Locate the cell with the specified text and output its (x, y) center coordinate. 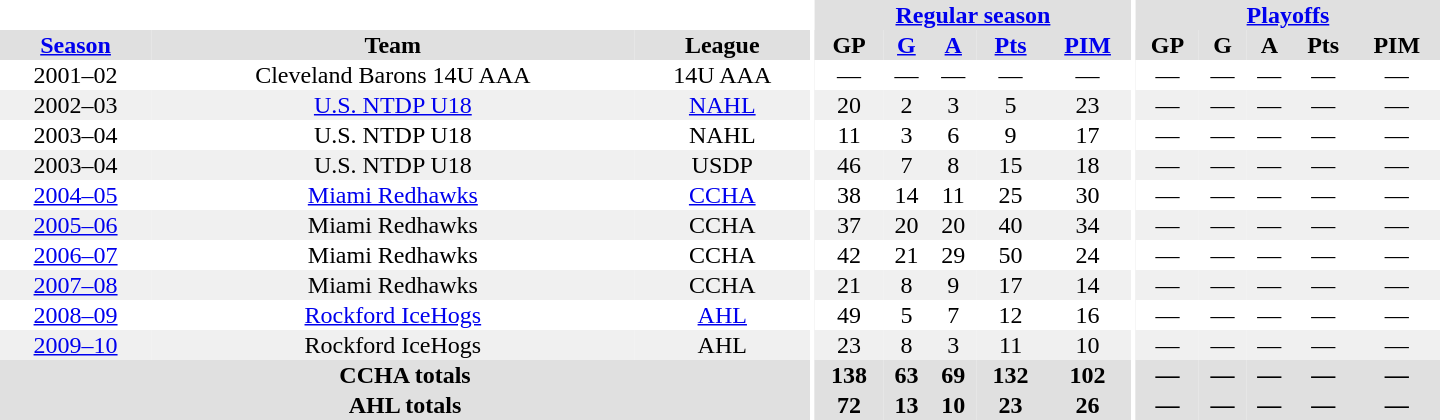
2008–09 (76, 315)
2004–05 (76, 195)
Cleveland Barons 14U AAA (392, 75)
14U AAA (722, 75)
2005–06 (76, 225)
30 (1087, 195)
49 (849, 315)
24 (1087, 255)
18 (1087, 165)
37 (849, 225)
102 (1087, 375)
63 (906, 375)
34 (1087, 225)
League (722, 45)
16 (1087, 315)
72 (849, 405)
2007–08 (76, 285)
69 (954, 375)
USDP (722, 165)
Season (76, 45)
132 (1011, 375)
AHL totals (405, 405)
6 (954, 135)
Team (392, 45)
2 (906, 105)
138 (849, 375)
29 (954, 255)
42 (849, 255)
46 (849, 165)
CCHA totals (405, 375)
50 (1011, 255)
Regular season (973, 15)
2006–07 (76, 255)
15 (1011, 165)
26 (1087, 405)
12 (1011, 315)
Playoffs (1288, 15)
25 (1011, 195)
40 (1011, 225)
2009–10 (76, 345)
13 (906, 405)
38 (849, 195)
2001–02 (76, 75)
2002–03 (76, 105)
